Search for the cell housing the specified text and yield its [X, Y] center coordinate. 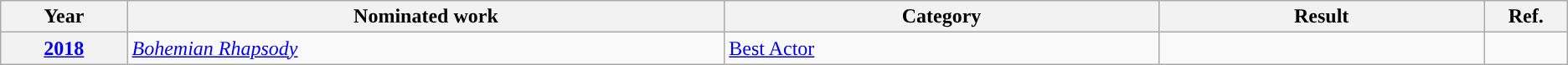
Ref. [1526, 17]
Best Actor [941, 48]
2018 [64, 48]
Bohemian Rhapsody [426, 48]
Result [1322, 17]
Category [941, 17]
Nominated work [426, 17]
Year [64, 17]
